Locate the cell with the specified text and output its (x, y) center coordinate. 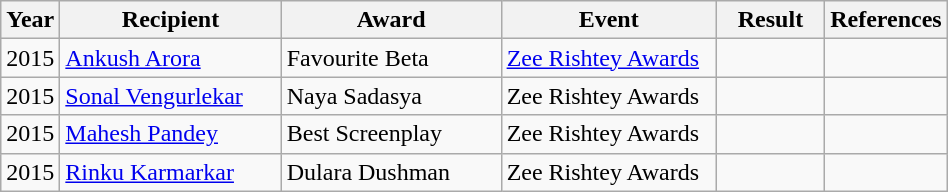
Recipient (170, 20)
Rinku Karmarkar (170, 172)
Sonal Vengurlekar (170, 96)
Event (608, 20)
Award (391, 20)
Best Screenplay (391, 134)
Year (30, 20)
Dulara Dushman (391, 172)
Favourite Beta (391, 58)
Mahesh Pandey (170, 134)
Naya Sadasya (391, 96)
References (886, 20)
Ankush Arora (170, 58)
Result (770, 20)
